Return the [X, Y] coordinate for the center point of the cell that contains the specified text.  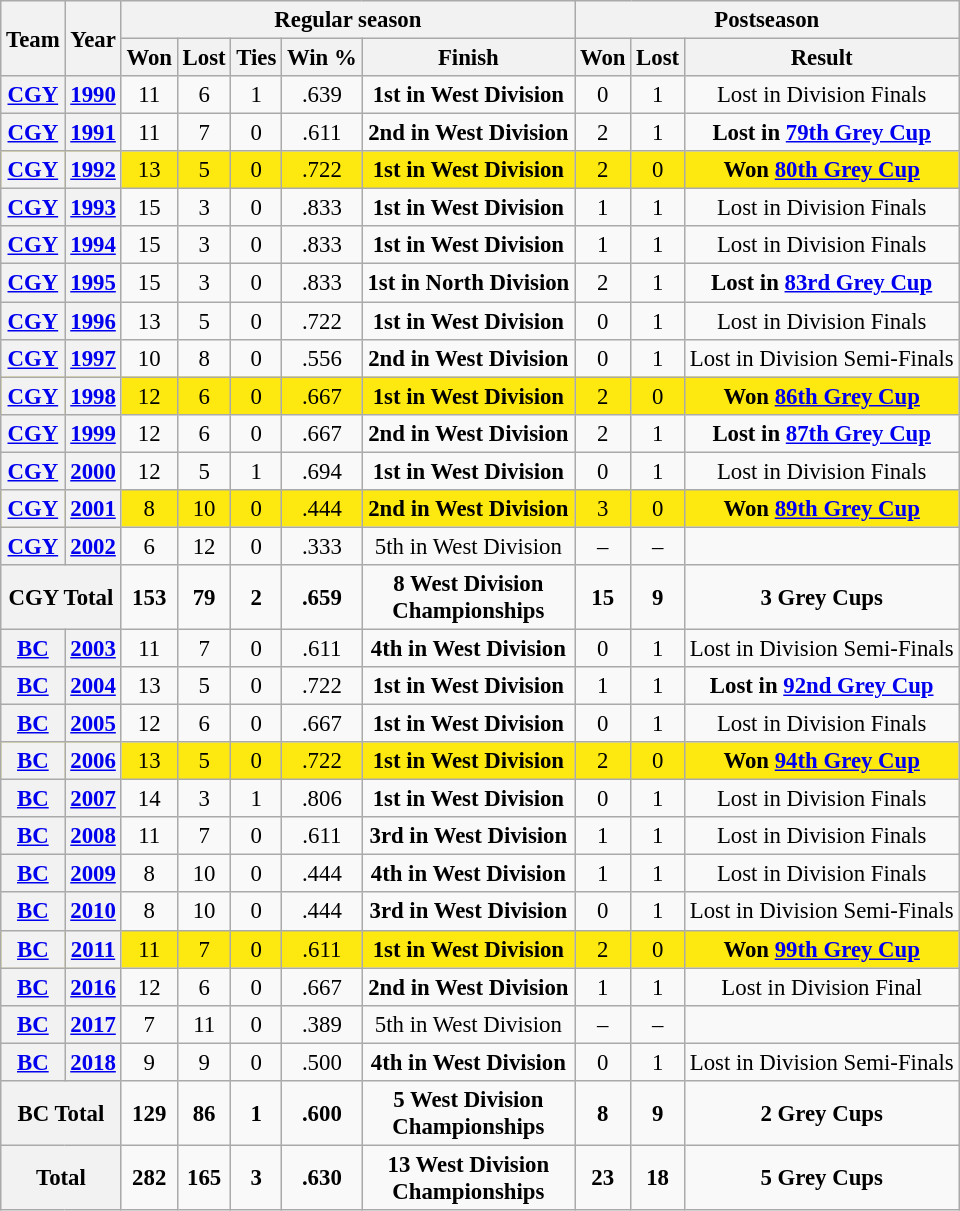
1993 [93, 208]
Result [821, 58]
165 [204, 1178]
129 [149, 1114]
2005 [93, 724]
1990 [93, 95]
.806 [322, 799]
2006 [93, 761]
1991 [93, 133]
Lost in Division Final [821, 987]
153 [149, 598]
2009 [93, 874]
1995 [93, 283]
8 West DivisionChampionships [468, 598]
CGY Total [61, 598]
.659 [322, 598]
2017 [93, 1024]
Year [93, 38]
2003 [93, 648]
Ties [256, 58]
1994 [93, 245]
86 [204, 1114]
.389 [322, 1024]
2011 [93, 949]
.630 [322, 1178]
1st in North Division [468, 283]
2010 [93, 912]
5 Grey Cups [821, 1178]
23 [603, 1178]
2018 [93, 1062]
BC Total [61, 1114]
2 Grey Cups [821, 1114]
18 [658, 1178]
Won 89th Grey Cup [821, 509]
Lost in 87th Grey Cup [821, 433]
13 West DivisionChampionships [468, 1178]
Lost in 79th Grey Cup [821, 133]
1997 [93, 358]
1996 [93, 321]
Postseason [767, 20]
79 [204, 598]
Team [33, 38]
2007 [93, 799]
5 West DivisionChampionships [468, 1114]
Win % [322, 58]
2000 [93, 471]
2001 [93, 509]
.333 [322, 546]
2008 [93, 836]
Won 99th Grey Cup [821, 949]
.600 [322, 1114]
3 Grey Cups [821, 598]
Regular season [348, 20]
Finish [468, 58]
14 [149, 799]
Won 86th Grey Cup [821, 396]
Won 94th Grey Cup [821, 761]
Won 80th Grey Cup [821, 170]
.694 [322, 471]
2004 [93, 686]
Lost in 83rd Grey Cup [821, 283]
Lost in 92nd Grey Cup [821, 686]
.556 [322, 358]
2002 [93, 546]
Total [61, 1178]
1998 [93, 396]
.500 [322, 1062]
2016 [93, 987]
282 [149, 1178]
.639 [322, 95]
1992 [93, 170]
1999 [93, 433]
